Identify which cell holds the provided text, then report its (X, Y) central coordinate. 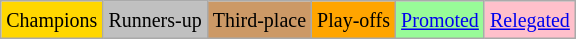
Promoted (440, 20)
Third-place (259, 20)
Champions (52, 20)
Relegated (530, 20)
Runners-up (155, 20)
Play-offs (354, 20)
